Identify which cell holds the provided text, then report its [x, y] central coordinate. 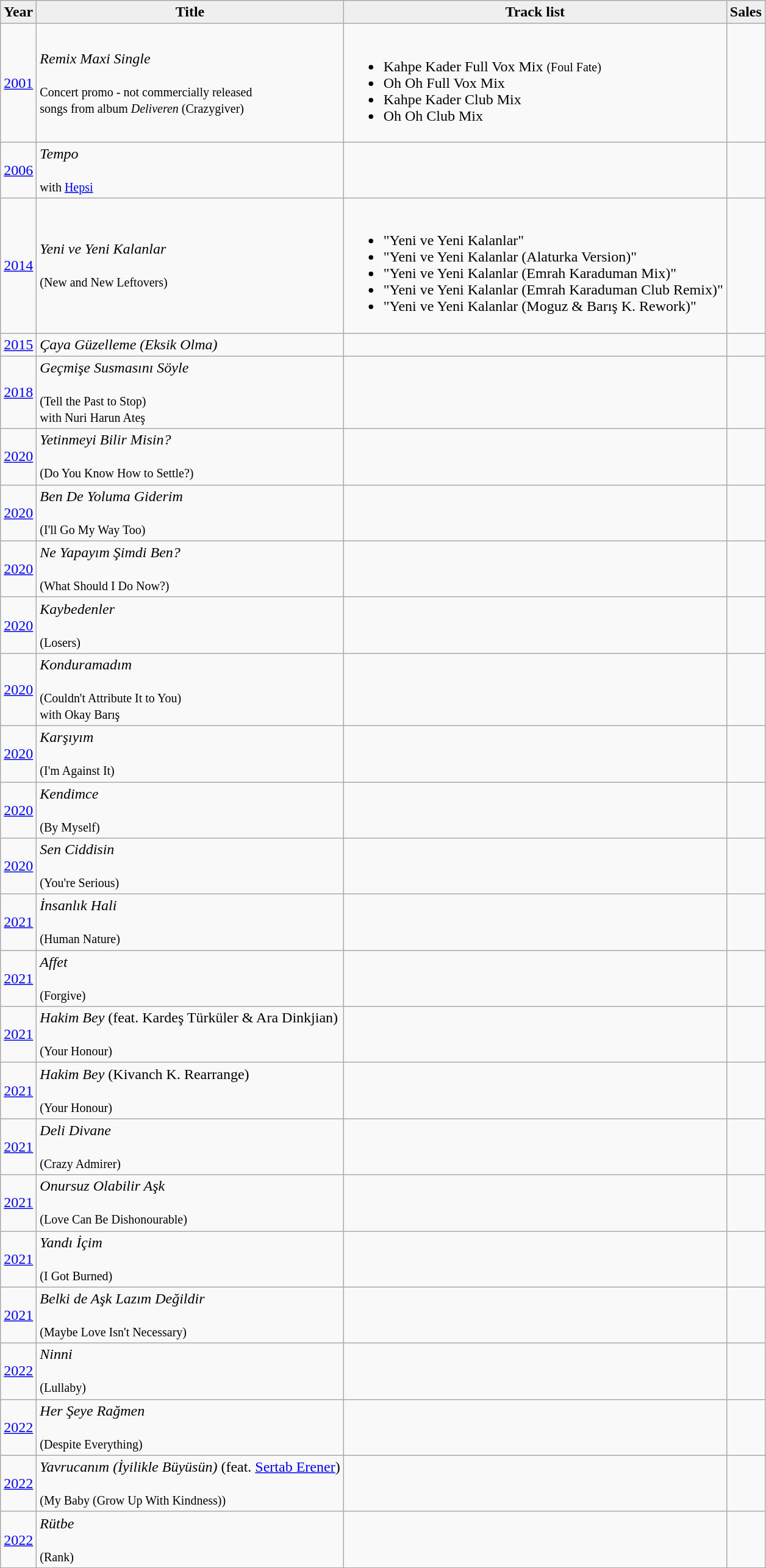
Sen Ciddisin(You're Serious) [190, 866]
Ne Yapayım Şimdi Ben?(What Should I Do Now?) [190, 569]
Belki de Aşk Lazım Değildir(Maybe Love Isn't Necessary) [190, 1315]
2006 [18, 170]
İnsanlık Hali(Human Nature) [190, 922]
Affet(Forgive) [190, 978]
Çaya Güzelleme (Eksik Olma) [190, 344]
2018 [18, 393]
Deli Divane(Crazy Admirer) [190, 1147]
Yandı İçim(I Got Burned) [190, 1259]
Ninni(Lullaby) [190, 1371]
Rütbe(Rank) [190, 1539]
Kendimce(By Myself) [190, 810]
Tempowith Hepsi [190, 170]
Sales [745, 12]
Title [190, 12]
Hakim Bey (Kivanch K. Rearrange)(Your Honour) [190, 1091]
Konduramadım(Couldn't Attribute It to You) with Okay Barış [190, 689]
Yetinmeyi Bilir Misin?(Do You Know How to Settle?) [190, 457]
2014 [18, 266]
Geçmişe Susmasını Söyle(Tell the Past to Stop) with Nuri Harun Ateş [190, 393]
Track list [535, 12]
Yavrucanım (İyilikle Büyüsün) (feat. Sertab Erener)(My Baby (Grow Up With Kindness)) [190, 1483]
Karşıyım(I'm Against It) [190, 754]
Kahpe Kader Full Vox Mix (Foul Fate)Oh Oh Full Vox MixKahpe Kader Club MixOh Oh Club Mix [535, 83]
Year [18, 12]
Yeni ve Yeni Kalanlar(New and New Leftovers) [190, 266]
Kaybedenler(Losers) [190, 625]
Onursuz Olabilir Aşk(Love Can Be Dishonourable) [190, 1203]
2001 [18, 83]
Remix Maxi SingleConcert promo - not commercially released songs from album Deliveren (Crazygiver) [190, 83]
2015 [18, 344]
Hakim Bey (feat. Kardeş Türküler & Ara Dinkjian)(Your Honour) [190, 1035]
Her Şeye Rağmen(Despite Everything) [190, 1427]
Ben De Yoluma Giderim(I'll Go My Way Too) [190, 513]
